Locate the cell with the specified text and output its (X, Y) center coordinate. 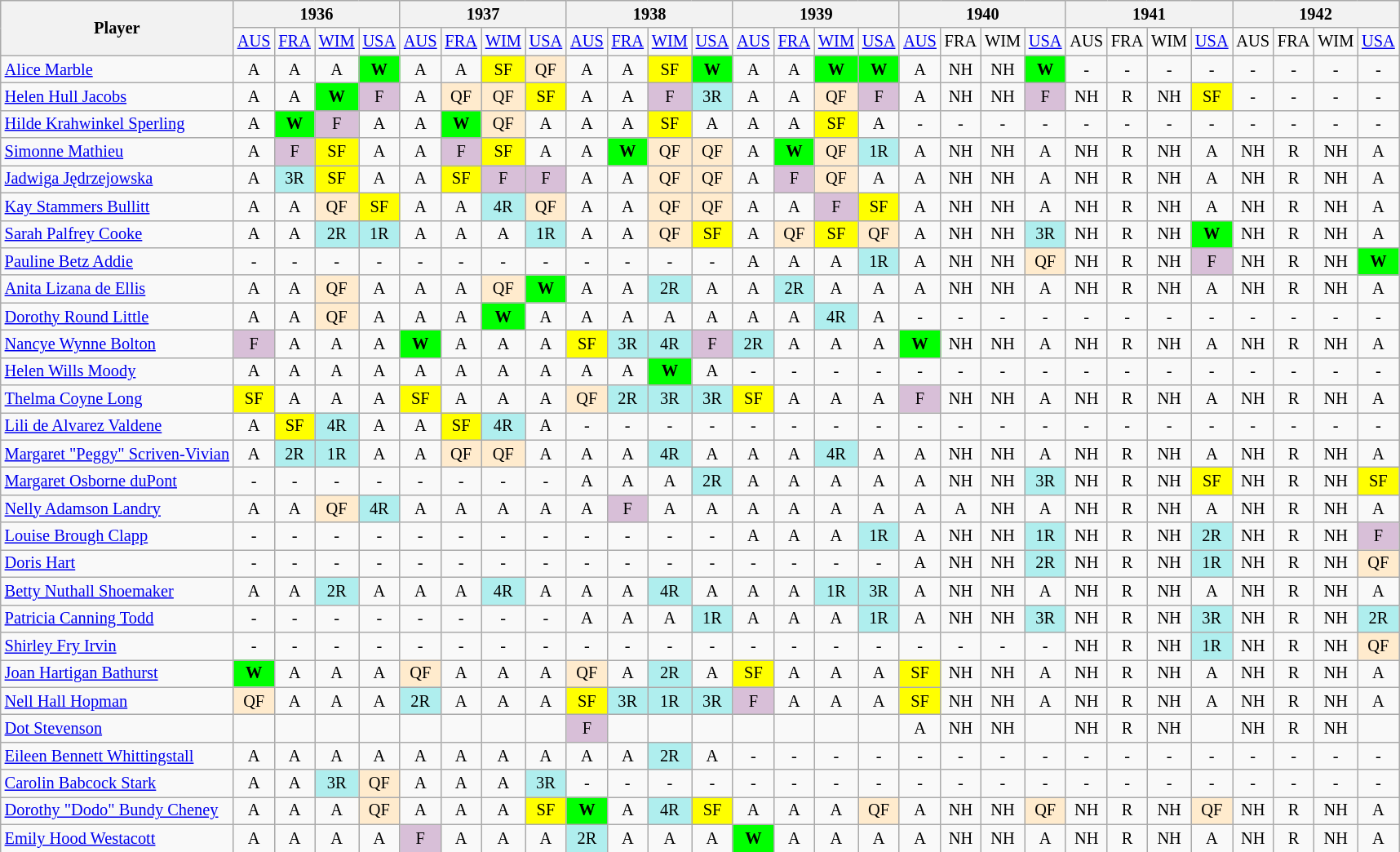
Dorothy Round Little (117, 317)
Nell Hall Hopman (117, 701)
Jadwiga Jędrzejowska (117, 179)
Emily Hood Westacott (117, 838)
Margaret Osborne duPont (117, 481)
Player (117, 28)
Hilde Krahwinkel Sperling (117, 124)
Dorothy "Dodo" Bundy Cheney (117, 810)
Shirley Fry Irvin (117, 646)
Eileen Bennett Whittingstall (117, 756)
Simonne Mathieu (117, 152)
1936 (317, 14)
Helen Wills Moody (117, 371)
Margaret "Peggy" Scriven-Vivian (117, 454)
Thelma Coyne Long (117, 399)
1937 (483, 14)
Helen Hull Jacobs (117, 96)
Kay Stammers Bullitt (117, 206)
Carolin Babcock Stark (117, 783)
1941 (1149, 14)
Anita Lizana de Ellis (117, 289)
Nancye Wynne Bolton (117, 344)
1939 (816, 14)
Pauline Betz Addie (117, 261)
Joan Hartigan Bathurst (117, 673)
1940 (982, 14)
1938 (649, 14)
Betty Nuthall Shoemaker (117, 591)
Lili de Alvarez Valdene (117, 426)
Dot Stevenson (117, 728)
1942 (1315, 14)
Louise Brough Clapp (117, 536)
Patricia Canning Todd (117, 619)
Alice Marble (117, 69)
Nelly Adamson Landry (117, 508)
Doris Hart (117, 563)
Sarah Palfrey Cooke (117, 234)
